Determine the [x, y] coordinate at the center of the cell enclosing the given text.  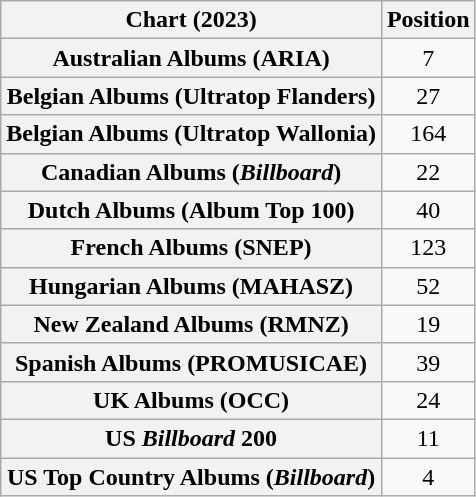
Belgian Albums (Ultratop Flanders) [192, 96]
164 [428, 134]
22 [428, 172]
Position [428, 20]
19 [428, 324]
Australian Albums (ARIA) [192, 58]
27 [428, 96]
US Billboard 200 [192, 438]
52 [428, 286]
New Zealand Albums (RMNZ) [192, 324]
Spanish Albums (PROMUSICAE) [192, 362]
Canadian Albums (Billboard) [192, 172]
French Albums (SNEP) [192, 248]
24 [428, 400]
Chart (2023) [192, 20]
4 [428, 477]
UK Albums (OCC) [192, 400]
123 [428, 248]
40 [428, 210]
11 [428, 438]
7 [428, 58]
39 [428, 362]
Belgian Albums (Ultratop Wallonia) [192, 134]
US Top Country Albums (Billboard) [192, 477]
Hungarian Albums (MAHASZ) [192, 286]
Dutch Albums (Album Top 100) [192, 210]
